From the cell containing the given text, extract its center point as [x, y] coordinate. 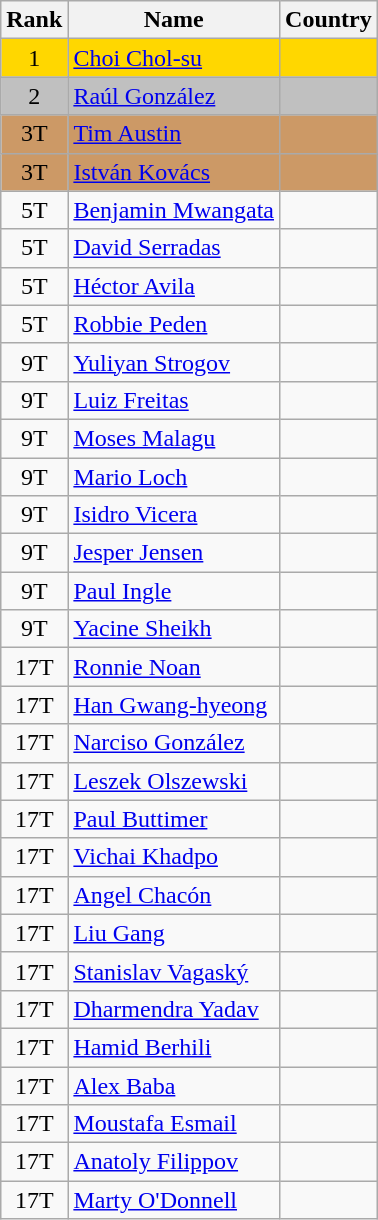
Han Gwang-hyeong [174, 705]
Paul Buttimer [174, 819]
Country [329, 20]
Raúl González [174, 96]
Benjamin Mwangata [174, 210]
Yacine Sheikh [174, 629]
Leszek Olszewski [174, 781]
Yuliyan Strogov [174, 362]
Dharmendra Yadav [174, 1009]
Vichai Khadpo [174, 857]
David Serradas [174, 248]
Luiz Freitas [174, 400]
Choi Chol-su [174, 58]
Héctor Avila [174, 286]
Moustafa Esmail [174, 1124]
Narciso González [174, 743]
Anatoly Filippov [174, 1162]
Tim Austin [174, 134]
1 [34, 58]
2 [34, 96]
Liu Gang [174, 933]
Robbie Peden [174, 324]
Isidro Vicera [174, 515]
Hamid Berhili [174, 1047]
Stanislav Vagaský [174, 971]
Alex Baba [174, 1085]
Marty O'Donnell [174, 1200]
Ronnie Noan [174, 667]
Mario Loch [174, 477]
Angel Chacón [174, 895]
Paul Ingle [174, 591]
Rank [34, 20]
Moses Malagu [174, 438]
Name [174, 20]
István Kovács [174, 172]
Jesper Jensen [174, 553]
